Search for the cell housing the specified text and yield its [x, y] center coordinate. 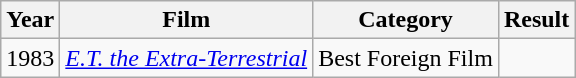
Result [536, 20]
Year [30, 20]
Best Foreign Film [406, 58]
1983 [30, 58]
E.T. the Extra-Terrestrial [186, 58]
Film [186, 20]
Category [406, 20]
